Provide the [X, Y] coordinate of the cell's center where the given text is located.  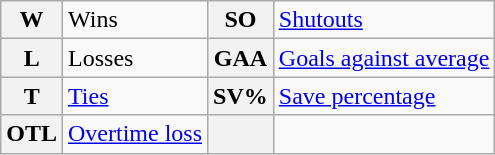
SO [241, 20]
Losses [136, 58]
T [32, 96]
Overtime loss [136, 134]
L [32, 58]
GAA [241, 58]
Save percentage [384, 96]
Wins [136, 20]
Ties [136, 96]
Goals against average [384, 58]
OTL [32, 134]
W [32, 20]
SV% [241, 96]
Shutouts [384, 20]
